Find where the given text appears and provide that cell's center as [X, Y] coordinate. 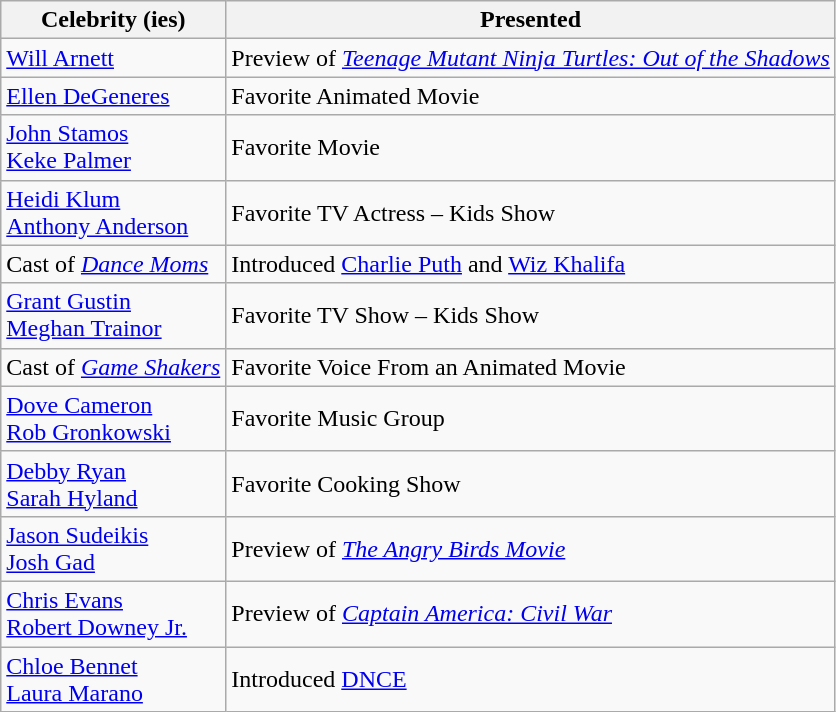
John StamosKeke Palmer [114, 148]
Favorite Cooking Show [531, 484]
Preview of The Angry Birds Movie [531, 548]
Introduced DNCE [531, 678]
Favorite TV Actress – Kids Show [531, 212]
Dove CameronRob Gronkowski [114, 418]
Jason SudeikisJosh Gad [114, 548]
Favorite Music Group [531, 418]
Ellen DeGeneres [114, 96]
Celebrity (ies) [114, 20]
Cast of Dance Moms [114, 264]
Favorite TV Show – Kids Show [531, 316]
Introduced Charlie Puth and Wiz Khalifa [531, 264]
Presented [531, 20]
Chris EvansRobert Downey Jr. [114, 614]
Favorite Voice From an Animated Movie [531, 367]
Will Arnett [114, 58]
Favorite Animated Movie [531, 96]
Heidi KlumAnthony Anderson [114, 212]
Preview of Captain America: Civil War [531, 614]
Chloe BennetLaura Marano [114, 678]
Grant GustinMeghan Trainor [114, 316]
Preview of Teenage Mutant Ninja Turtles: Out of the Shadows [531, 58]
Cast of Game Shakers [114, 367]
Favorite Movie [531, 148]
Debby RyanSarah Hyland [114, 484]
